Determine the (x, y) coordinate at the center of the cell enclosing the given text.  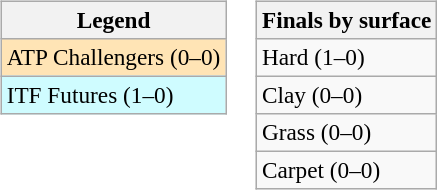
Carpet (0–0) (347, 171)
ITF Futures (1–0) (114, 95)
Grass (0–0) (347, 133)
Legend (114, 20)
Hard (1–0) (347, 57)
Clay (0–0) (347, 95)
Finals by surface (347, 20)
ATP Challengers (0–0) (114, 57)
